For the text-containing cell, return its midpoint in (x, y) coordinate format. 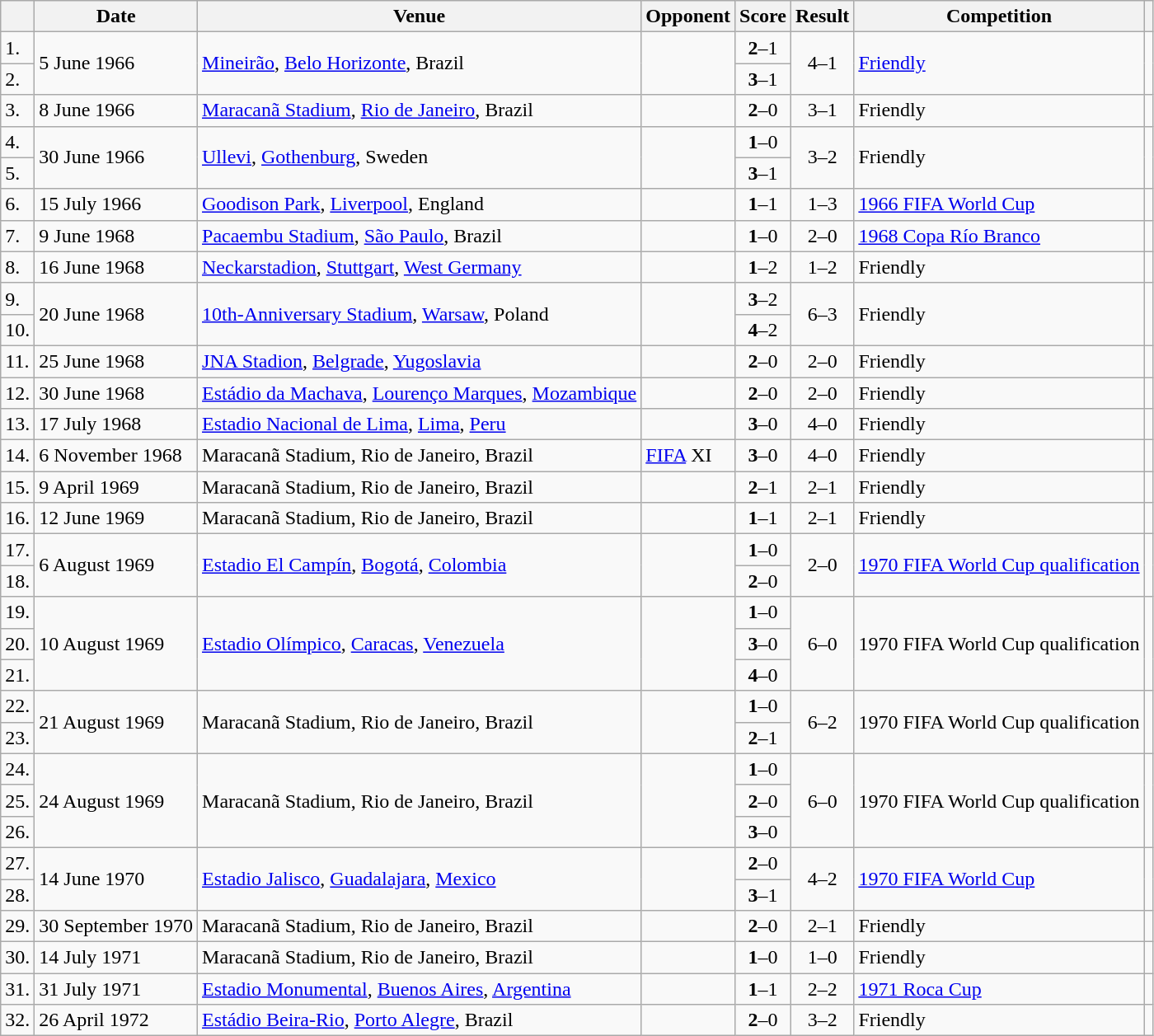
4. (18, 142)
24. (18, 769)
28. (18, 894)
17 July 1968 (116, 424)
20 June 1968 (116, 314)
Date (116, 16)
6–2 (822, 722)
9 April 1969 (116, 487)
21. (18, 675)
Venue (420, 16)
1968 Copa Río Branco (999, 236)
Competition (999, 16)
Estadio El Campín, Bogotá, Colombia (420, 565)
16. (18, 518)
32. (18, 1020)
30 June 1966 (116, 157)
6 August 1969 (116, 565)
8 June 1966 (116, 110)
30 June 1968 (116, 393)
Estádio da Machava, Lourenço Marques, Mozambique (420, 393)
Goodison Park, Liverpool, England (420, 204)
27. (18, 863)
Neckarstadion, Stuttgart, West Germany (420, 267)
26. (18, 832)
21 August 1969 (116, 722)
10. (18, 330)
18. (18, 581)
13. (18, 424)
2. (18, 79)
9 June 1968 (116, 236)
Ullevi, Gothenburg, Sweden (420, 157)
Mineirão, Belo Horizonte, Brazil (420, 63)
8. (18, 267)
15. (18, 487)
14 June 1970 (116, 879)
31. (18, 989)
Pacaembu Stadium, São Paulo, Brazil (420, 236)
JNA Stadion, Belgrade, Yugoslavia (420, 361)
4–1 (822, 63)
26 April 1972 (116, 1020)
14. (18, 456)
16 June 1968 (116, 267)
1–3 (822, 204)
24 August 1969 (116, 800)
19. (18, 612)
14 July 1971 (116, 958)
2–2 (822, 989)
6. (18, 204)
1966 FIFA World Cup (999, 204)
7. (18, 236)
Opponent (688, 16)
5 June 1966 (116, 63)
FIFA XI (688, 456)
6–3 (822, 314)
30. (18, 958)
1971 Roca Cup (999, 989)
Estádio Beira-Rio, Porto Alegre, Brazil (420, 1020)
Result (822, 16)
12. (18, 393)
Score (763, 16)
3. (18, 110)
Estadio Olímpico, Caracas, Venezuela (420, 644)
31 July 1971 (116, 989)
5. (18, 173)
25. (18, 800)
12 June 1969 (116, 518)
25 June 1968 (116, 361)
10 August 1969 (116, 644)
23. (18, 738)
22. (18, 706)
10th-Anniversary Stadium, Warsaw, Poland (420, 314)
6 November 1968 (116, 456)
9. (18, 298)
30 September 1970 (116, 926)
1970 FIFA World Cup (999, 879)
1. (18, 48)
29. (18, 926)
Estadio Monumental, Buenos Aires, Argentina (420, 989)
17. (18, 550)
15 July 1966 (116, 204)
20. (18, 644)
Estadio Jalisco, Guadalajara, Mexico (420, 879)
11. (18, 361)
Estadio Nacional de Lima, Lima, Peru (420, 424)
